Return (x, y) of the center of cell containing provided text 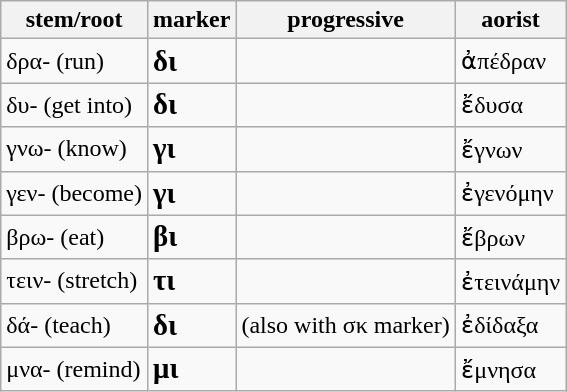
ἐδίδαξα (510, 325)
τι (192, 281)
marker (192, 20)
ἔγνων (510, 149)
βρω- (eat) (74, 237)
aorist (510, 20)
ἐτεινάμην (510, 281)
μι (192, 369)
progressive (346, 20)
γνω- (know) (74, 149)
ἔδυσα (510, 105)
βι (192, 237)
δρα- (run) (74, 61)
ἔβρων (510, 237)
(also with σκ marker) (346, 325)
ἔμνησα (510, 369)
δυ- (get into) (74, 105)
ἐγενόμην (510, 193)
stem/root (74, 20)
μνα- (remind) (74, 369)
ἀπέδραν (510, 61)
τειν- (stretch) (74, 281)
δά- (teach) (74, 325)
γεν- (become) (74, 193)
